Locate the cell with the specified text and output its [x, y] center coordinate. 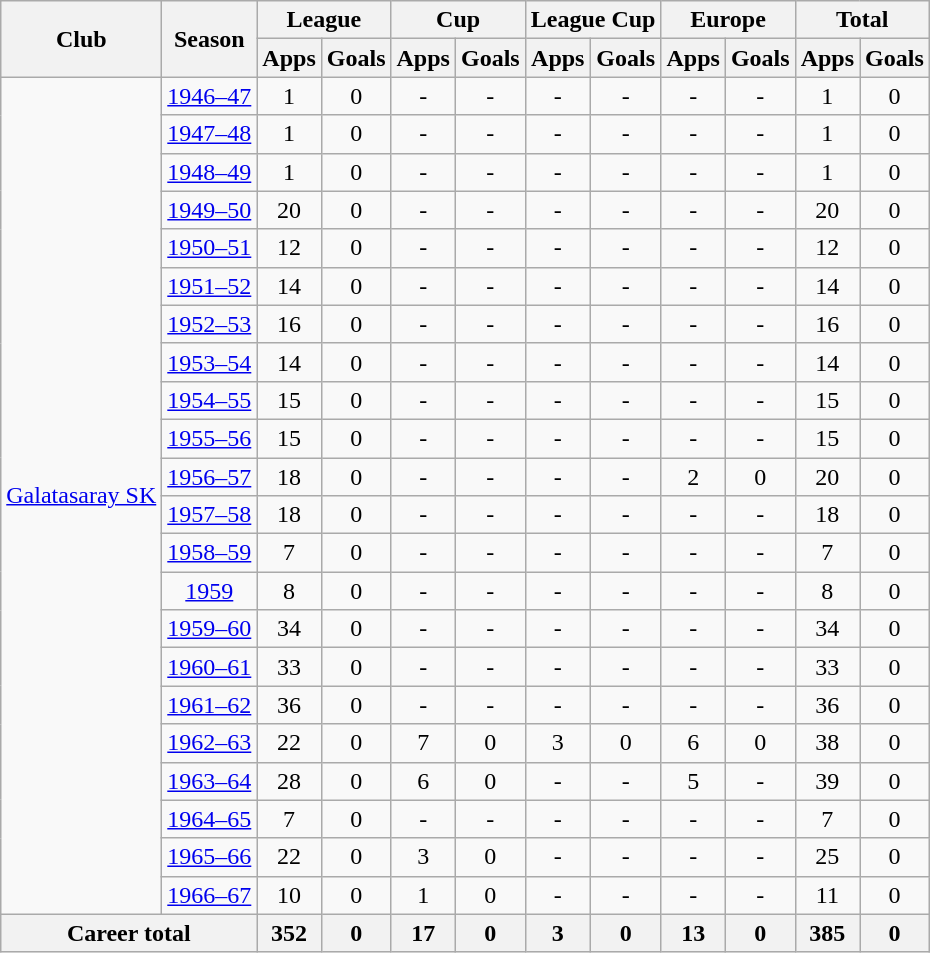
28 [289, 781]
Total [862, 20]
352 [289, 933]
1959 [210, 591]
385 [827, 933]
1956–57 [210, 477]
1948–49 [210, 172]
25 [827, 857]
Europe [728, 20]
1961–62 [210, 705]
Season [210, 39]
1966–67 [210, 895]
Club [82, 39]
11 [827, 895]
1949–50 [210, 210]
2 [693, 477]
Career total [129, 933]
38 [827, 743]
17 [423, 933]
1950–51 [210, 248]
39 [827, 781]
1946–47 [210, 96]
1951–52 [210, 286]
1954–55 [210, 400]
League [324, 20]
1955–56 [210, 438]
1963–64 [210, 781]
1960–61 [210, 667]
1965–66 [210, 857]
10 [289, 895]
1952–53 [210, 324]
1957–58 [210, 515]
Cup [458, 20]
1947–48 [210, 134]
League Cup [593, 20]
1964–65 [210, 819]
1962–63 [210, 743]
13 [693, 933]
1953–54 [210, 362]
1958–59 [210, 553]
5 [693, 781]
1959–60 [210, 629]
Galatasaray SK [82, 496]
